Search for the cell housing the specified text and yield its [x, y] center coordinate. 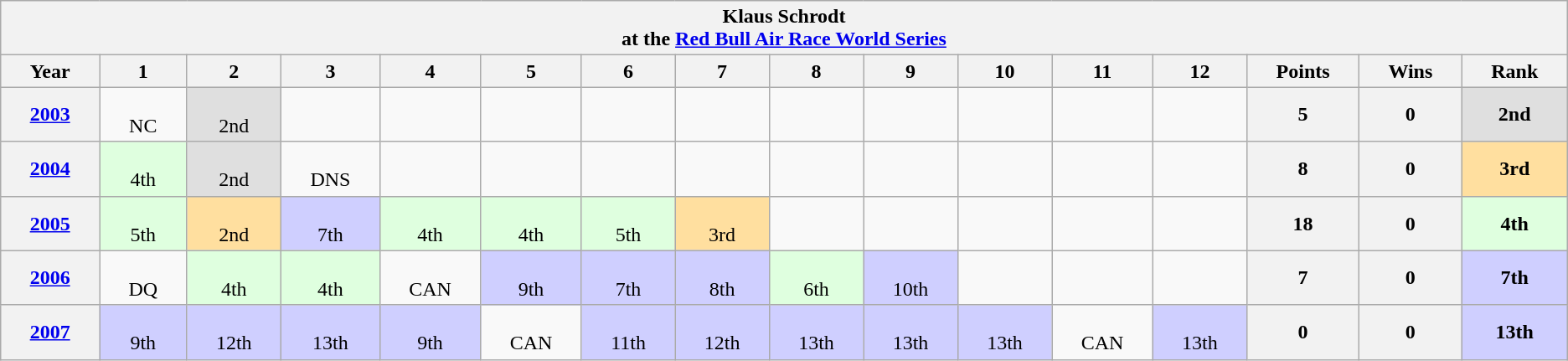
2004 [50, 169]
Klaus Schrodtat the Red Bull Air Race World Series [784, 28]
2007 [50, 332]
3 [330, 71]
18 [1303, 223]
NC [143, 114]
Wins [1411, 71]
2006 [50, 278]
9 [910, 71]
1 [143, 71]
10 [1004, 71]
11 [1102, 71]
Rank [1514, 71]
2005 [50, 223]
8th [722, 278]
2003 [50, 114]
6th [816, 278]
2 [234, 71]
DQ [143, 278]
Year [50, 71]
6 [628, 71]
DNS [330, 169]
10th [910, 278]
11th [628, 332]
12 [1199, 71]
4 [430, 71]
Points [1303, 71]
